Return the [x, y] coordinate for the center point of the cell that contains the specified text.  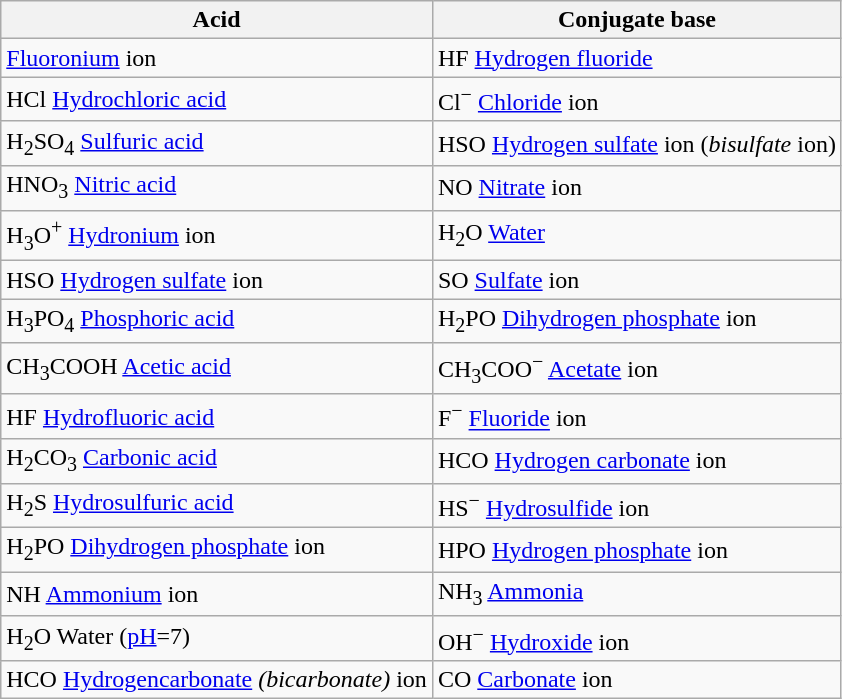
HF Hydrofluoric acid [217, 416]
H2CO3 Carbonic acid [217, 461]
SO Sulfate ion [636, 280]
CH3COO− Acetate ion [636, 368]
H2O Water (pH=7) [217, 638]
NH3 Ammonia [636, 594]
CH3COOH Acetic acid [217, 368]
H3O+ Hydronium ion [217, 236]
H2S Hydrosulfuric acid [217, 506]
H2O Water [636, 236]
H3PO4 Phosphoric acid [217, 321]
HCO Hydrogen carbonate ion [636, 461]
HPO Hydrogen phosphate ion [636, 550]
Conjugate base [636, 20]
HCl Hydrochloric acid [217, 100]
HSO Hydrogen sulfate ion (bisulfate ion) [636, 143]
H2SO4 Sulfuric acid [217, 143]
HS− Hydrosulfide ion [636, 506]
NO Nitrate ion [636, 188]
CO Carbonate ion [636, 680]
F− Fluoride ion [636, 416]
HF Hydrogen fluoride [636, 58]
HCO Hydrogencarbonate (bicarbonate) ion [217, 680]
NH Ammonium ion [217, 594]
OH− Hydroxide ion [636, 638]
Fluoronium ion [217, 58]
Acid [217, 20]
Cl− Chloride ion [636, 100]
HNO3 Nitric acid [217, 188]
HSO Hydrogen sulfate ion [217, 280]
